Find where the given text appears and provide that cell's center as [X, Y] coordinate. 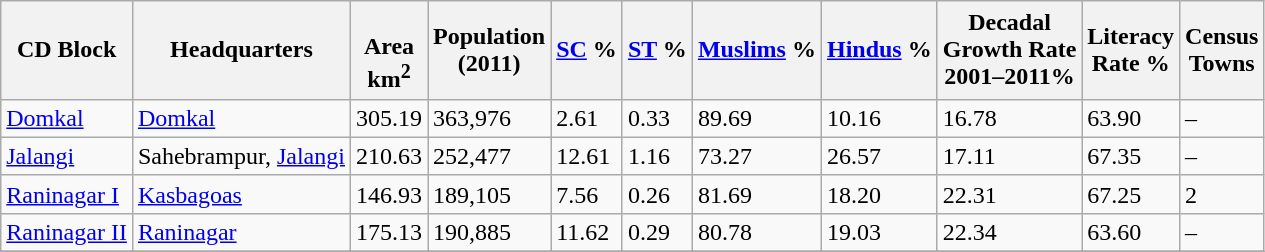
Raninagar [241, 232]
67.25 [1131, 194]
11.62 [587, 232]
ST % [657, 50]
Population(2011) [490, 50]
Sahebrampur, Jalangi [241, 156]
81.69 [756, 194]
2.61 [587, 118]
17.11 [1010, 156]
63.90 [1131, 118]
80.78 [756, 232]
Areakm2 [388, 50]
Raninagar II [67, 232]
305.19 [388, 118]
363,976 [490, 118]
Decadal Growth Rate 2001–2011% [1010, 50]
19.03 [879, 232]
146.93 [388, 194]
18.20 [879, 194]
2 [1222, 194]
0.29 [657, 232]
CensusTowns [1222, 50]
CD Block [67, 50]
Hindus % [879, 50]
Headquarters [241, 50]
67.35 [1131, 156]
89.69 [756, 118]
63.60 [1131, 232]
189,105 [490, 194]
10.16 [879, 118]
Jalangi [67, 156]
22.34 [1010, 232]
0.33 [657, 118]
Literacy Rate % [1131, 50]
1.16 [657, 156]
252,477 [490, 156]
12.61 [587, 156]
73.27 [756, 156]
26.57 [879, 156]
190,885 [490, 232]
Muslims % [756, 50]
22.31 [1010, 194]
7.56 [587, 194]
Kasbagoas [241, 194]
Raninagar I [67, 194]
16.78 [1010, 118]
175.13 [388, 232]
SC % [587, 50]
210.63 [388, 156]
0.26 [657, 194]
